For the text-containing cell, return its midpoint in [X, Y] coordinate format. 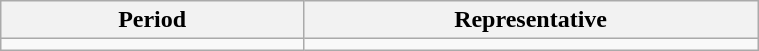
Representative [530, 20]
Period [152, 20]
